Determine the (X, Y) coordinate at the center of the cell enclosing the given text.  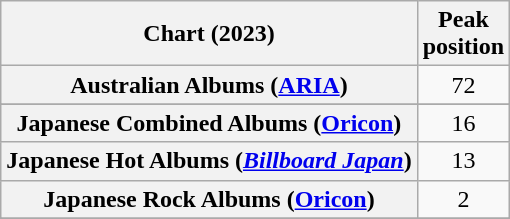
Peakposition (463, 34)
16 (463, 123)
72 (463, 85)
Australian Albums (ARIA) (209, 85)
Japanese Rock Albums (Oricon) (209, 199)
Japanese Hot Albums (Billboard Japan) (209, 161)
2 (463, 199)
Japanese Combined Albums (Oricon) (209, 123)
Chart (2023) (209, 34)
13 (463, 161)
